Find where the given text appears and provide that cell's center as (x, y) coordinate. 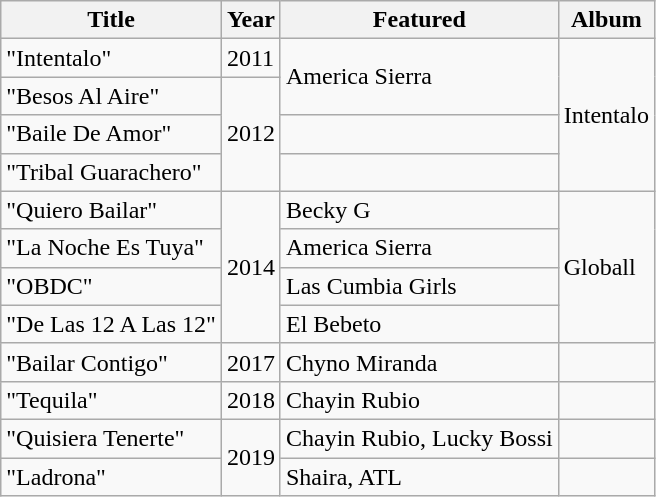
"Tribal Guarachero" (112, 172)
2018 (250, 400)
Year (250, 20)
"La Noche Es Tuya" (112, 248)
"Ladrona" (112, 477)
"OBDC" (112, 286)
"Quisiera Tenerte" (112, 438)
Shaira, ATL (419, 477)
Title (112, 20)
Chayin Rubio, Lucky Bossi (419, 438)
Globall (606, 267)
Chyno Miranda (419, 362)
"Bailar Contigo" (112, 362)
El Bebeto (419, 324)
2011 (250, 58)
2014 (250, 267)
Chayin Rubio (419, 400)
"Intentalo" (112, 58)
Album (606, 20)
Becky G (419, 210)
Las Cumbia Girls (419, 286)
2019 (250, 457)
Featured (419, 20)
"Quiero Bailar" (112, 210)
"Baile De Amor" (112, 134)
2012 (250, 134)
Intentalo (606, 115)
2017 (250, 362)
"Besos Al Aire" (112, 96)
"De Las 12 A Las 12" (112, 324)
"Tequila" (112, 400)
